Return (x, y) of the center of cell containing provided text 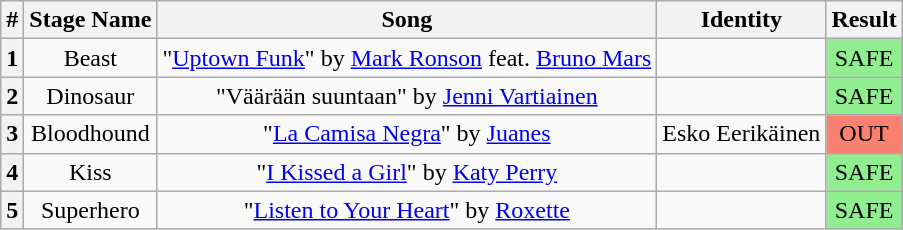
Identity (742, 20)
Stage Name (90, 20)
"La Camisa Negra" by Juanes (407, 134)
4 (12, 172)
"Listen to Your Heart" by Roxette (407, 210)
"Uptown Funk" by Mark Ronson feat. Bruno Mars (407, 58)
1 (12, 58)
"Väärään suuntaan" by Jenni Vartiainen (407, 96)
OUT (864, 134)
Esko Eerikäinen (742, 134)
5 (12, 210)
Superhero (90, 210)
Dinosaur (90, 96)
# (12, 20)
"I Kissed a Girl" by Katy Perry (407, 172)
Bloodhound (90, 134)
Kiss (90, 172)
Result (864, 20)
Beast (90, 58)
3 (12, 134)
2 (12, 96)
Song (407, 20)
